Capture the cell that displays the provided text and extract its [x, y] central coordinate. 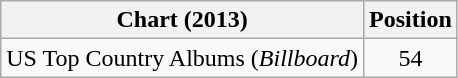
US Top Country Albums (Billboard) [182, 58]
Position [411, 20]
54 [411, 58]
Chart (2013) [182, 20]
